Scan for the cell matching the given text and deliver its (X, Y) coordinate at center. 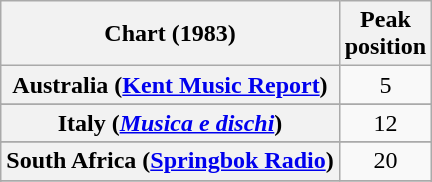
5 (385, 85)
Chart (1983) (170, 34)
South Africa (Springbok Radio) (170, 161)
20 (385, 161)
Italy (Musica e dischi) (170, 123)
Australia (Kent Music Report) (170, 85)
12 (385, 123)
Peakposition (385, 34)
